Capture the cell that displays the provided text and extract its [X, Y] central coordinate. 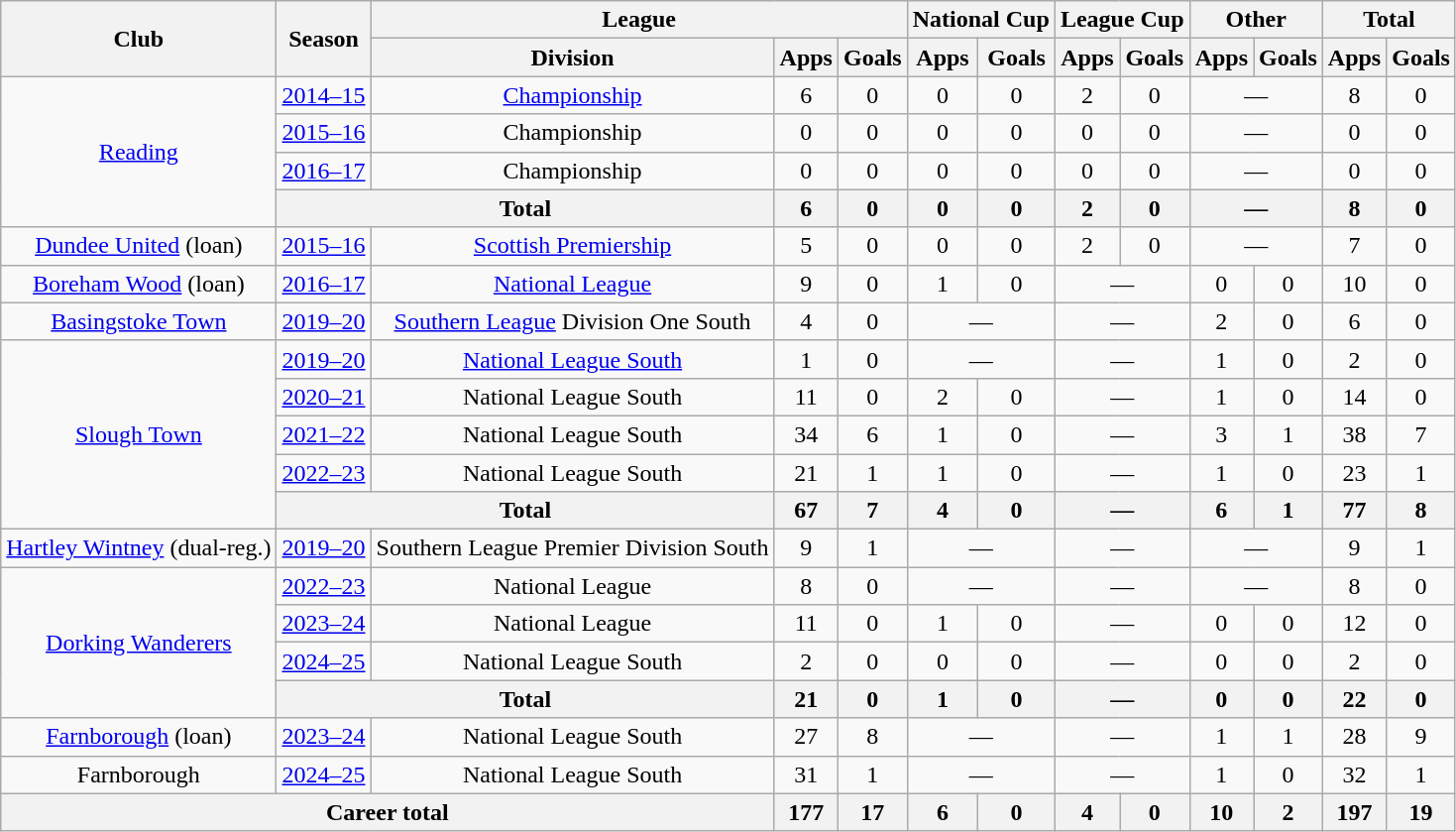
77 [1354, 511]
Farnborough [139, 774]
Southern League Premier Division South [573, 548]
Dorking Wanderers [139, 643]
5 [806, 246]
Other [1256, 20]
28 [1354, 737]
67 [806, 511]
Boreham Wood (loan) [139, 284]
Reading [139, 152]
2014–15 [323, 95]
National Cup [981, 20]
14 [1354, 397]
Southern League Division One South [573, 321]
19 [1421, 812]
23 [1354, 473]
34 [806, 434]
Club [139, 39]
Farnborough (loan) [139, 737]
27 [806, 737]
12 [1354, 624]
Season [323, 39]
197 [1354, 812]
22 [1354, 699]
32 [1354, 774]
Slough Town [139, 434]
Dundee United (loan) [139, 246]
Division [573, 58]
Basingstoke Town [139, 321]
Scottish Premiership [573, 246]
League Cup [1122, 20]
3 [1221, 434]
2021–22 [323, 434]
177 [806, 812]
Career total [388, 812]
38 [1354, 434]
League [638, 20]
2020–21 [323, 397]
31 [806, 774]
17 [872, 812]
Hartley Wintney (dual-reg.) [139, 548]
